Return the (x, y) coordinate for the center point of the cell that contains the specified text.  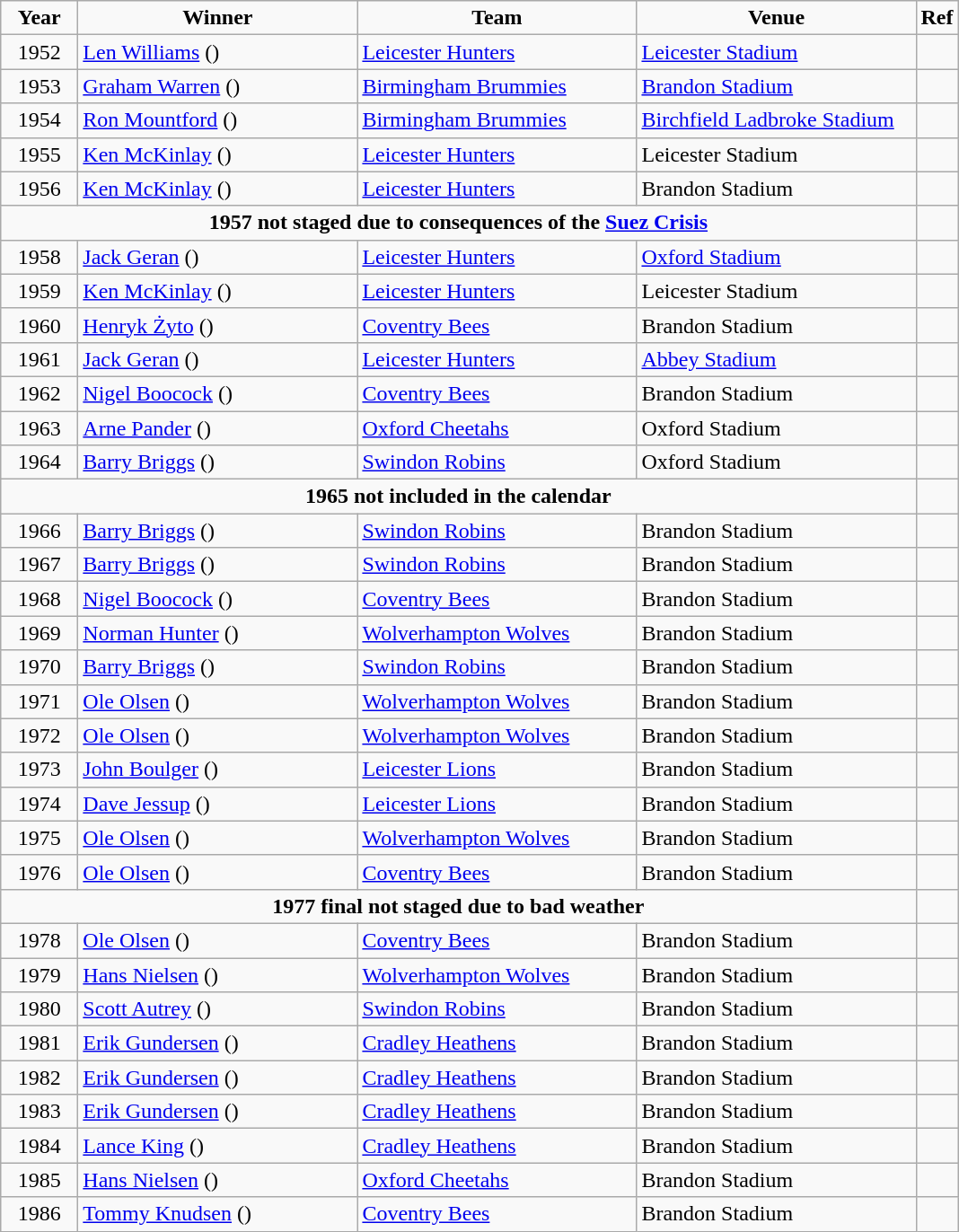
1952 (40, 52)
1958 (40, 257)
1964 (40, 462)
Ref (937, 18)
1979 (40, 974)
Norman Hunter () (217, 633)
1982 (40, 1078)
1971 (40, 701)
1983 (40, 1112)
1986 (40, 1214)
Ron Mountford () (217, 120)
1963 (40, 428)
1953 (40, 86)
1956 (40, 189)
1970 (40, 667)
Year (40, 18)
1981 (40, 1043)
Birchfield Ladbroke Stadium (776, 120)
Graham Warren () (217, 86)
1985 (40, 1180)
1955 (40, 154)
1959 (40, 291)
Tommy Knudsen () (217, 1214)
1980 (40, 1009)
Lance King () (217, 1146)
1973 (40, 770)
1960 (40, 325)
1978 (40, 940)
Len Williams () (217, 52)
1977 final not staged due to bad weather (458, 906)
Venue (776, 18)
1974 (40, 804)
Dave Jessup () (217, 804)
1957 not staged due to consequences of the Suez Crisis (458, 223)
1984 (40, 1146)
1961 (40, 359)
1968 (40, 599)
1975 (40, 838)
1972 (40, 735)
Team (497, 18)
1966 (40, 531)
1976 (40, 872)
John Boulger () (217, 770)
1969 (40, 633)
Scott Autrey () (217, 1009)
1962 (40, 393)
1954 (40, 120)
Arne Pander () (217, 428)
1965 not included in the calendar (458, 497)
Abbey Stadium (776, 359)
1967 (40, 565)
Henryk Żyto () (217, 325)
Winner (217, 18)
